Identify which cell holds the provided text, then report its [X, Y] central coordinate. 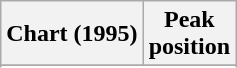
Chart (1995) [72, 34]
Peakposition [189, 34]
